Detect which cell encompasses the target text, then output its (x, y) center coordinate. 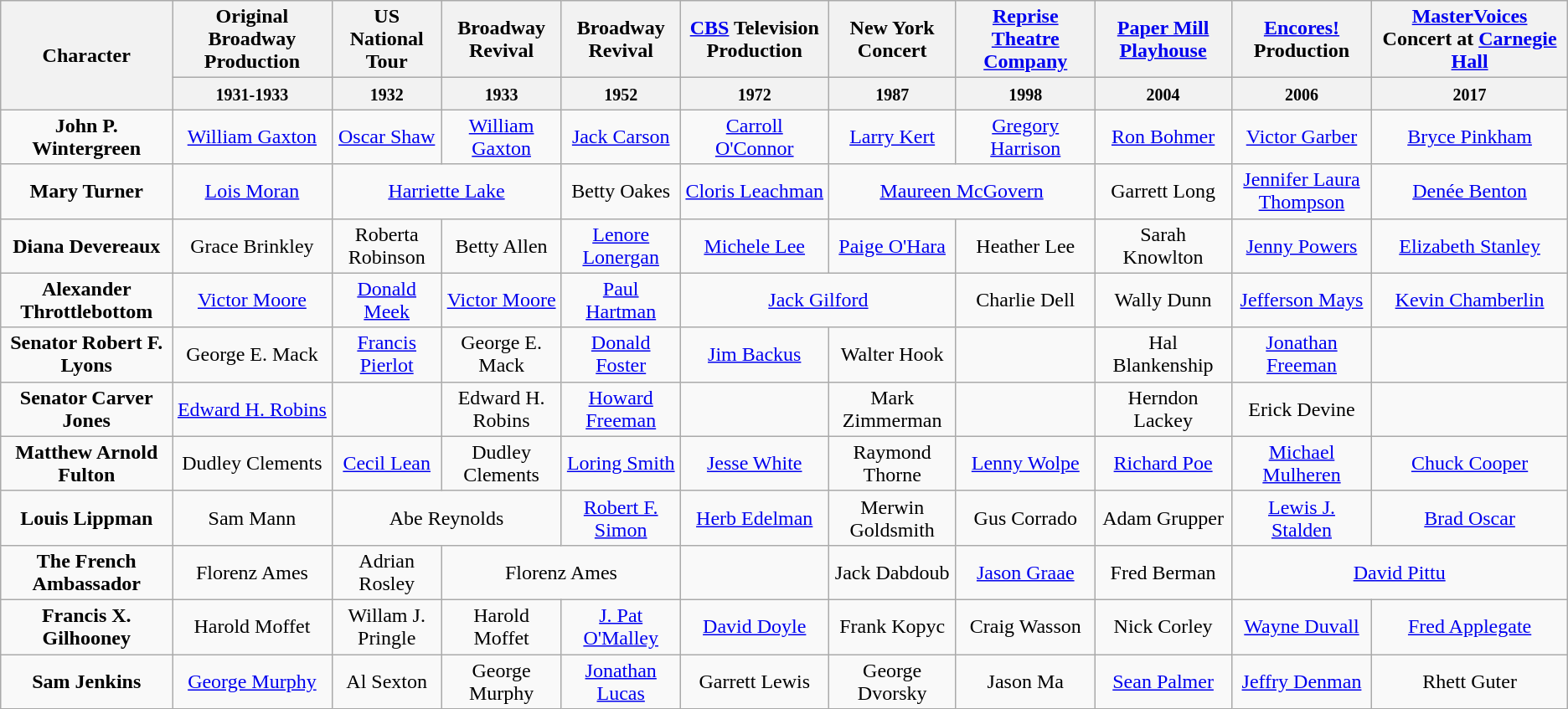
J. Pat O'Malley (622, 626)
Rhett Guter (1469, 681)
Lewis J. Stalden (1302, 517)
Heather Lee (1025, 246)
Jenny Powers (1302, 246)
Walter Hook (892, 355)
Reprise Theatre Company (1025, 39)
Jim Backus (755, 355)
Jason Ma (1025, 681)
Herndon Lackey (1163, 408)
David Doyle (755, 626)
Lois Moran (252, 191)
Robert F. Simon (622, 517)
Sean Palmer (1163, 681)
Maureen McGovern (962, 191)
John P. Wintergreen (87, 137)
Harriette Lake (446, 191)
1952 (622, 94)
Nick Corley (1163, 626)
1932 (387, 94)
2006 (1302, 94)
Francis Pierlot (387, 355)
Jennifer Laura Thompson (1302, 191)
Michele Lee (755, 246)
Jack Carson (622, 137)
1972 (755, 94)
Charlie Dell (1025, 300)
Loring Smith (622, 464)
Jason Graae (1025, 573)
Donald Foster (622, 355)
Larry Kert (892, 137)
Senator Robert F. Lyons (87, 355)
Kevin Chamberlin (1469, 300)
Bryce Pinkham (1469, 137)
Herb Edelman (755, 517)
Gregory Harrison (1025, 137)
Wayne Duvall (1302, 626)
Erick Devine (1302, 408)
Jack Dabdoub (892, 573)
Paul Hartman (622, 300)
Original Broadway Production (252, 39)
Ron Bohmer (1163, 137)
Jefferson Mays (1302, 300)
MasterVoices Concert at Carnegie Hall (1469, 39)
1987 (892, 94)
Sarah Knowlton (1163, 246)
Betty Allen (501, 246)
The French Ambassador (87, 573)
Mark Zimmerman (892, 408)
New York Concert (892, 39)
Sam Jenkins (87, 681)
Encores! Production (1302, 39)
Jesse White (755, 464)
Oscar Shaw (387, 137)
Michael Mulheren (1302, 464)
Howard Freeman (622, 408)
Lenore Lonergan (622, 246)
Jack Gilford (819, 300)
1931-1933 (252, 94)
Matthew Arnold Fulton (87, 464)
David Pittu (1399, 573)
Victor Garber (1302, 137)
2004 (1163, 94)
Paper Mill Playhouse (1163, 39)
Craig Wasson (1025, 626)
Garrett Long (1163, 191)
Brad Oscar (1469, 517)
Diana Devereaux (87, 246)
Carroll O'Connor (755, 137)
Fred Berman (1163, 573)
Merwin Goldsmith (892, 517)
Grace Brinkley (252, 246)
CBS Television Production (755, 39)
Sam Mann (252, 517)
Frank Kopyc (892, 626)
Paige O'Hara (892, 246)
Adam Grupper (1163, 517)
Wally Dunn (1163, 300)
Jeffry Denman (1302, 681)
Roberta Robinson (387, 246)
Lenny Wolpe (1025, 464)
Cloris Leachman (755, 191)
George Dvorsky (892, 681)
Alexander Throttlebottom (87, 300)
Louis Lippman (87, 517)
Willam J. Pringle (387, 626)
1998 (1025, 94)
Garrett Lewis (755, 681)
Donald Meek (387, 300)
Richard Poe (1163, 464)
2017 (1469, 94)
Raymond Thorne (892, 464)
Denée Benton (1469, 191)
Adrian Rosley (387, 573)
Character (87, 55)
Cecil Lean (387, 464)
Gus Corrado (1025, 517)
Elizabeth Stanley (1469, 246)
Abe Reynolds (446, 517)
Hal Blankenship (1163, 355)
Fred Applegate (1469, 626)
Jonathan Lucas (622, 681)
1933 (501, 94)
US National Tour (387, 39)
Jonathan Freeman (1302, 355)
Francis X. Gilhooney (87, 626)
Mary Turner (87, 191)
Betty Oakes (622, 191)
Chuck Cooper (1469, 464)
Al Sexton (387, 681)
Senator Carver Jones (87, 408)
